Find where the given text appears and provide that cell's center as (X, Y) coordinate. 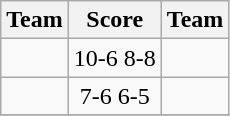
10-6 8-8 (114, 58)
7-6 6-5 (114, 96)
Score (114, 20)
